From the cell containing the given text, extract its center point as [x, y] coordinate. 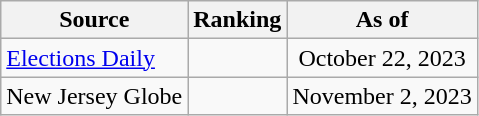
Ranking [238, 20]
Elections Daily [94, 58]
New Jersey Globe [94, 96]
October 22, 2023 [382, 58]
Source [94, 20]
As of [382, 20]
November 2, 2023 [382, 96]
